Detect which cell encompasses the target text, then output its (x, y) center coordinate. 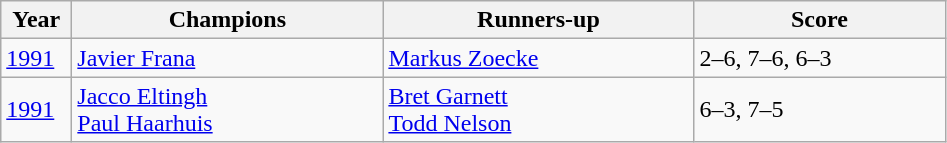
Score (820, 20)
6–3, 7–5 (820, 110)
Bret Garnett Todd Nelson (538, 110)
Year (36, 20)
2–6, 7–6, 6–3 (820, 58)
Javier Frana (228, 58)
Markus Zoecke (538, 58)
Runners-up (538, 20)
Champions (228, 20)
Jacco Eltingh Paul Haarhuis (228, 110)
